Search for the cell housing the specified text and yield its (x, y) center coordinate. 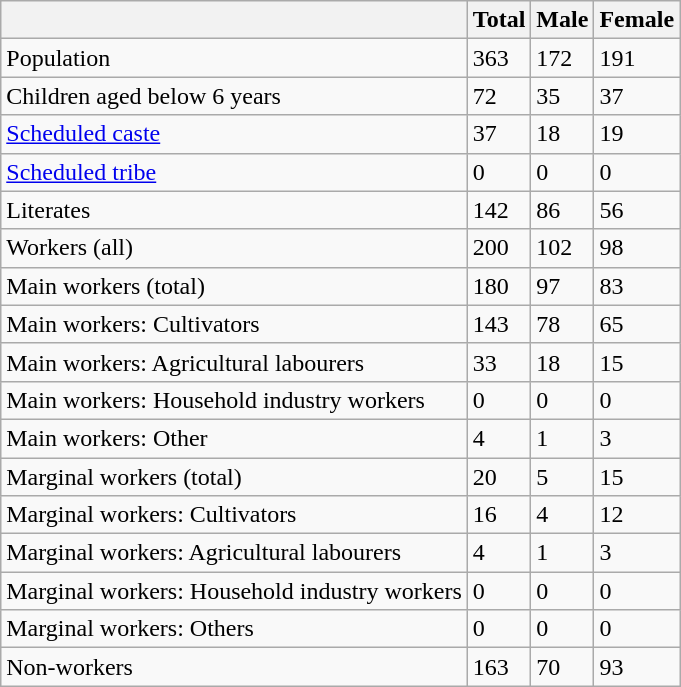
102 (562, 248)
Female (637, 20)
172 (562, 58)
191 (637, 58)
97 (562, 286)
363 (499, 58)
35 (562, 96)
163 (499, 667)
180 (499, 286)
Marginal workers (total) (234, 477)
143 (499, 324)
56 (637, 210)
Scheduled caste (234, 134)
70 (562, 667)
83 (637, 286)
Marginal workers: Others (234, 629)
Marginal workers: Household industry workers (234, 591)
86 (562, 210)
98 (637, 248)
Children aged below 6 years (234, 96)
Population (234, 58)
Main workers: Household industry workers (234, 400)
Male (562, 20)
Main workers: Cultivators (234, 324)
Total (499, 20)
Main workers: Other (234, 438)
72 (499, 96)
200 (499, 248)
5 (562, 477)
33 (499, 362)
16 (499, 515)
Literates (234, 210)
Non-workers (234, 667)
Marginal workers: Agricultural labourers (234, 553)
93 (637, 667)
78 (562, 324)
Main workers: Agricultural labourers (234, 362)
142 (499, 210)
Workers (all) (234, 248)
12 (637, 515)
65 (637, 324)
Marginal workers: Cultivators (234, 515)
20 (499, 477)
19 (637, 134)
Main workers (total) (234, 286)
Scheduled tribe (234, 172)
